Determine the [x, y] coordinate at the center of the cell enclosing the given text.  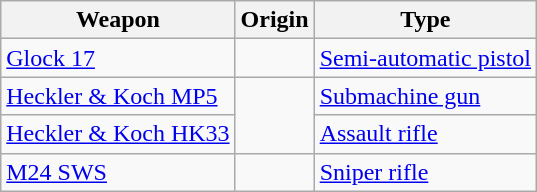
Sniper rifle [425, 172]
Type [425, 20]
Weapon [118, 20]
Glock 17 [118, 58]
M24 SWS [118, 172]
Semi-automatic pistol [425, 58]
Origin [274, 20]
Assault rifle [425, 134]
Submachine gun [425, 96]
Heckler & Koch MP5 [118, 96]
Heckler & Koch HK33 [118, 134]
